Find where the given text appears and provide that cell's center as [x, y] coordinate. 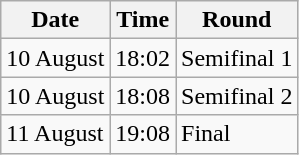
Semifinal 1 [237, 58]
18:02 [143, 58]
Time [143, 20]
Date [56, 20]
11 August [56, 134]
Final [237, 134]
Semifinal 2 [237, 96]
19:08 [143, 134]
18:08 [143, 96]
Round [237, 20]
